Provide the [X, Y] coordinate of the cell's center where the given text is located.  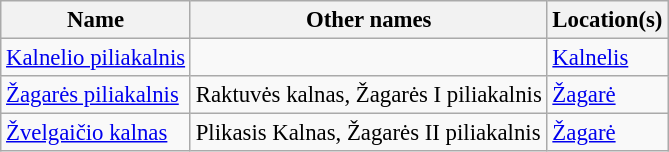
Plikasis Kalnas, Žagarės II piliakalnis [368, 133]
Location(s) [608, 20]
Other names [368, 20]
Kalnelis [608, 58]
Name [96, 20]
Žagarės piliakalnis [96, 95]
Kalnelio piliakalnis [96, 58]
Raktuvės kalnas, Žagarės I piliakalnis [368, 95]
Žvelgaičio kalnas [96, 133]
